Locate the cell with the specified text and output its [x, y] center coordinate. 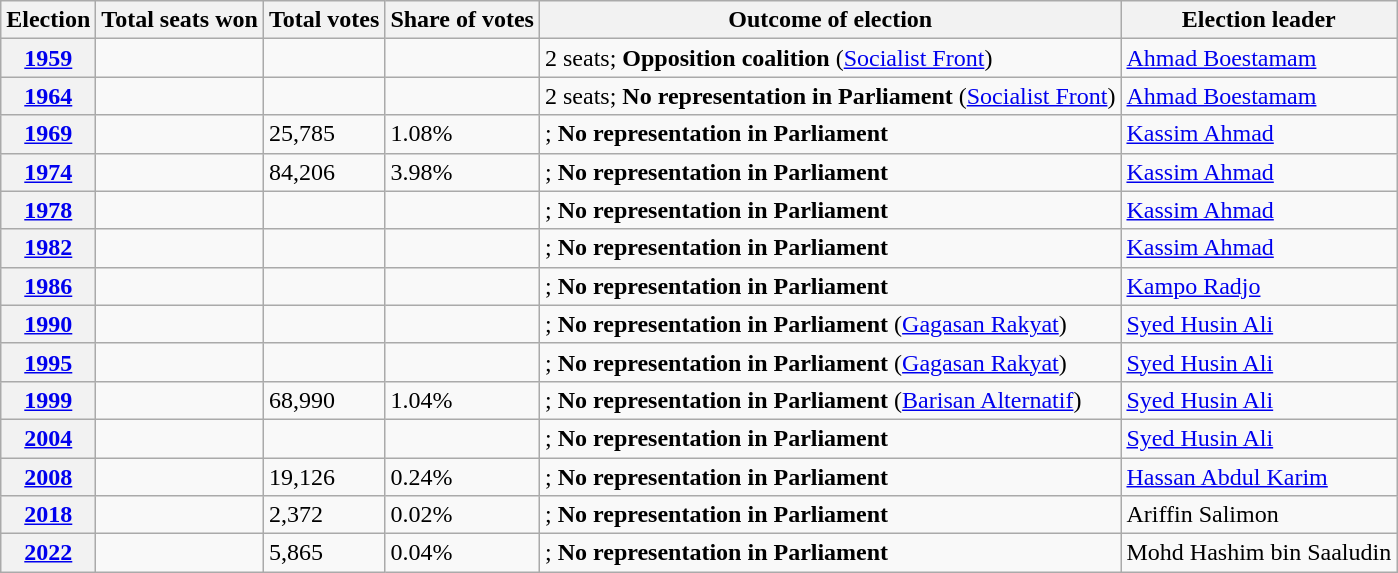
19,126 [324, 477]
1995 [48, 362]
0.02% [462, 515]
1.08% [462, 134]
25,785 [324, 134]
Hassan Abdul Karim [1259, 477]
1969 [48, 134]
2018 [48, 515]
Total votes [324, 20]
1986 [48, 286]
Election leader [1259, 20]
Total seats won [180, 20]
2008 [48, 477]
5,865 [324, 553]
1990 [48, 324]
Election [48, 20]
3.98% [462, 172]
; No representation in Parliament (Barisan Alternatif) [830, 400]
1974 [48, 172]
Kampo Radjo [1259, 286]
1982 [48, 248]
2,372 [324, 515]
2004 [48, 438]
1.04% [462, 400]
84,206 [324, 172]
1959 [48, 58]
0.24% [462, 477]
1964 [48, 96]
2022 [48, 553]
Mohd Hashim bin Saaludin [1259, 553]
1978 [48, 210]
0.04% [462, 553]
1999 [48, 400]
Outcome of election [830, 20]
2 seats; No representation in Parliament (Socialist Front) [830, 96]
Ariffin Salimon [1259, 515]
2 seats; Opposition coalition (Socialist Front) [830, 58]
68,990 [324, 400]
Share of votes [462, 20]
